Extract the [x, y] coordinate from the center of the cell holding the provided text.  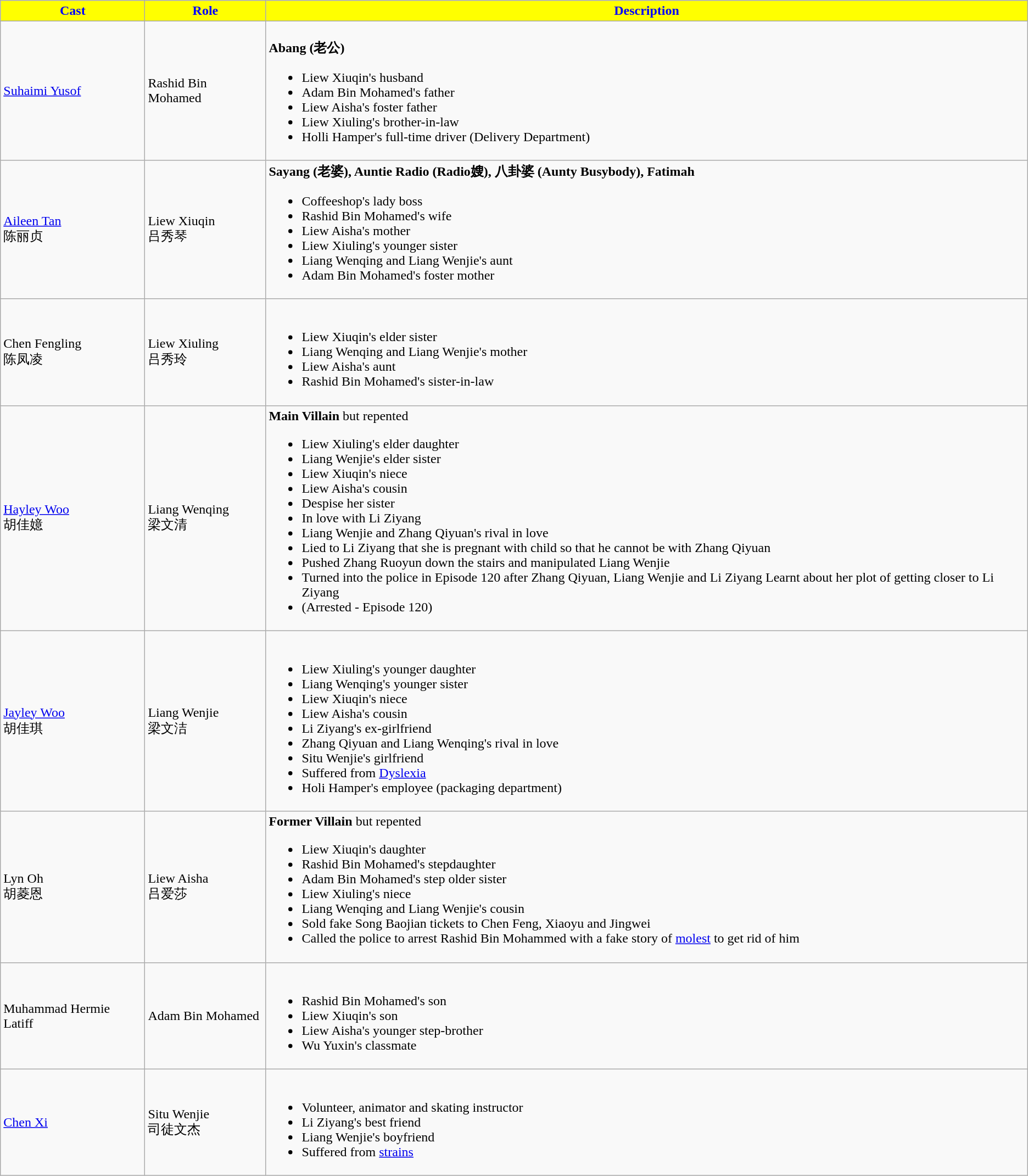
Liew Xiuqin 吕秀琴 [205, 230]
Hayley Woo 胡佳嬑 [72, 518]
Chen Fengling 陈凤凌 [72, 352]
Role [205, 11]
Cast [72, 11]
Liew Xiuqin's elder sisterLiang Wenqing and Liang Wenjie's motherLiew Aisha's auntRashid Bin Mohamed's sister-in-law [647, 352]
Volunteer, animator and skating instructorLi Ziyang's best friendLiang Wenjie's boyfriendSuffered from strains [647, 1122]
Aileen Tan 陈丽贞 [72, 230]
Rashid Bin Mohamed [205, 91]
Jayley Woo 胡佳琪 [72, 721]
Liang Wenqing 梁文清 [205, 518]
Suhaimi Yusof [72, 91]
Chen Xi [72, 1122]
Situ Wenjie 司徒文杰 [205, 1122]
Liew Aisha 吕爱莎 [205, 887]
Liew Xiuling 吕秀玲 [205, 352]
Description [647, 11]
Adam Bin Mohamed [205, 1016]
Lyn Oh 胡菱恩 [72, 887]
Rashid Bin Mohamed's sonLiew Xiuqin's sonLiew Aisha's younger step-brotherWu Yuxin's classmate [647, 1016]
Muhammad Hermie Latiff [72, 1016]
Liang Wenjie 梁文洁 [205, 721]
